Return the (x, y) coordinate for the center point of the cell that contains the specified text.  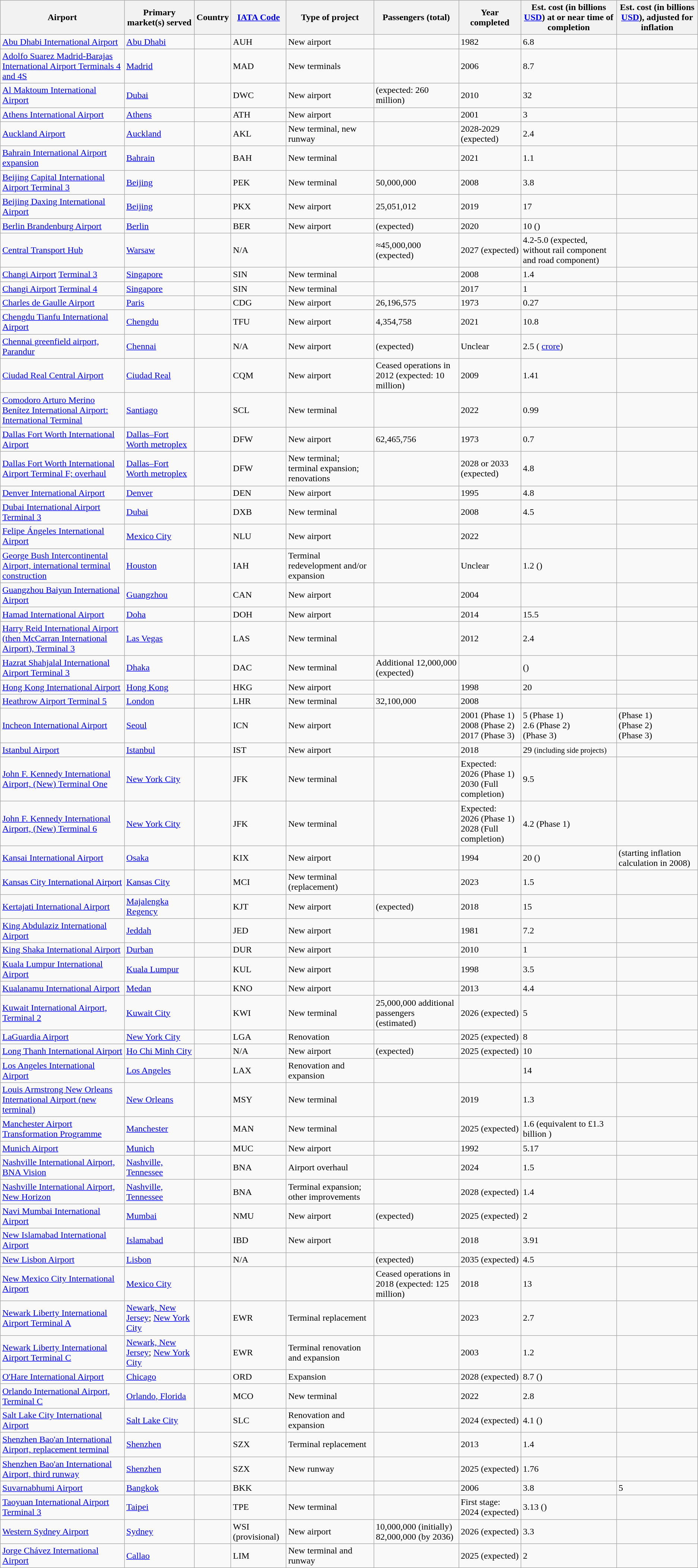
KWI (258, 1013)
Renovation (330, 1037)
Felipe Ángeles International Airport (63, 536)
Louis Armstrong New Orleans International Airport (new terminal) (63, 1100)
32,100,000 (416, 701)
Navi Mumbai International Airport (63, 1216)
Dhaka (159, 668)
Hazrat Shahjalal International Airport Terminal 3 (63, 668)
Seoul (159, 726)
John F. Kennedy International Airport, (New) Terminal One (63, 779)
Islamabad (159, 1240)
2.8 (569, 1396)
Chennai greenfield airport, Parandur (63, 346)
Type of project (330, 18)
Ciudad Real (159, 376)
Dubai International Airport Terminal 3 (63, 512)
Kansas City International Airport (63, 882)
Paris (159, 303)
Houston (159, 566)
Auckland (159, 134)
3.13 () (569, 1507)
King Shaka International Airport (63, 950)
Osaka (159, 858)
2009 (490, 376)
Los Angeles (159, 1070)
Adolfo Suarez Madrid-Barajas International Airport Terminals 4 and 4S (63, 66)
Guangzhou (159, 595)
1995 (490, 493)
1981 (490, 930)
First stage: 2024 (expected) (490, 1507)
Mumbai (159, 1216)
Kuwait International Airport, Terminal 2 (63, 1013)
Ceased operations in 2018 (expected: 125 million) (416, 1284)
London (159, 701)
MAD (258, 66)
Orlando, Florida (159, 1396)
New Lisbon Airport (63, 1259)
Taipei (159, 1507)
Lisbon (159, 1259)
Suvarnabhumi Airport (63, 1488)
LHR (258, 701)
Athens International Airport (63, 115)
ICN (258, 726)
Auckland Airport (63, 134)
0.7 (569, 439)
Kertajati International Airport (63, 907)
New runway (330, 1468)
IATA Code (258, 18)
New terminal (replacement) (330, 882)
New Orleans (159, 1100)
Athens (159, 115)
Los Angeles International Airport (63, 1070)
KJT (258, 907)
8 (569, 1037)
Ho Chi Minh City (159, 1051)
Passengers (total) (416, 18)
Orlando International Airport, Terminal C (63, 1396)
Santiago (159, 410)
MCO (258, 1396)
LAX (258, 1070)
King Abdulaziz International Airport (63, 930)
13 (569, 1284)
10 () (569, 226)
NLU (258, 536)
1.3 (569, 1100)
Denver International Airport (63, 493)
LGA (258, 1037)
Expected:2026 (Phase 1)2030 (Full completion) (490, 779)
Charles de Gaulle Airport (63, 303)
25,051,012 (416, 207)
4.2 (Phase 1) (569, 824)
20 () (569, 858)
2028-2029 (expected) (490, 134)
BER (258, 226)
PKX (258, 207)
New terminal, new runway (330, 134)
Beijing Capital International Airport Terminal 3 (63, 182)
1992 (490, 1148)
Manchester (159, 1129)
Bangkok (159, 1488)
Manchester Airport Transformation Programme (63, 1129)
DUR (258, 950)
Country (213, 18)
2027 (expected) (490, 250)
1.76 (569, 1468)
5.17 (569, 1148)
Kuala Lumpur International Airport (63, 969)
2004 (490, 595)
Las Vegas (159, 638)
Taoyuan International Airport Terminal 3 (63, 1507)
Hong Kong International Airport (63, 687)
32 (569, 96)
Western Sydney Airport (63, 1532)
2012 (490, 638)
Munich Airport (63, 1148)
Berlin Brandenburg Airport (63, 226)
2028 or 2033 (expected) (490, 469)
1.2 (569, 1352)
Incheon International Airport (63, 726)
Long Thanh International Airport (63, 1051)
Beijing Daxing International Airport (63, 207)
Kansas City (159, 882)
≈45,000,000 (expected) (416, 250)
Terminal expansion; other improvements (330, 1192)
Year completed (490, 18)
Chennai (159, 346)
MCI (258, 882)
Nashville International Airport, New Horizon (63, 1192)
3 (569, 115)
Terminal renovation and expansion (330, 1352)
Heathrow Airport Terminal 5 (63, 701)
WSI (provisional) (258, 1532)
2020 (490, 226)
ATH (258, 115)
8.7 () (569, 1377)
Denver (159, 493)
LAS (258, 638)
Primary market(s) served (159, 18)
Warsaw (159, 250)
Shenzhen Bao'an International Airport, third runway (63, 1468)
DXB (258, 512)
Callao (159, 1556)
SCL (258, 410)
Nashville International Airport, BNA Vision (63, 1168)
2001 (490, 115)
Kansai International Airport (63, 858)
4,354,758 (416, 322)
MUC (258, 1148)
1994 (490, 858)
0.27 (569, 303)
() (569, 668)
Doha (159, 614)
29 (including side projects) (569, 750)
Istanbul Airport (63, 750)
Ceased operations in 2012 (expected: 10 million) (416, 376)
Munich (159, 1148)
Durban (159, 950)
Salt Lake City International Airport (63, 1420)
Kuala Lumpur (159, 969)
Newark Liberty International Airport Terminal C (63, 1352)
LIM (258, 1556)
2.5 ( crore) (569, 346)
Expected:2026 (Phase 1)2028 (Full completion) (490, 824)
ORD (258, 1377)
(expected: 260 million) (416, 96)
Chicago (159, 1377)
Comodoro Arturo Merino Benítez International Airport: International Terminal (63, 410)
4.1 () (569, 1420)
62,465,756 (416, 439)
DAC (258, 668)
1982 (490, 42)
Shenzhen Bao'an International Airport, replacement terminal (63, 1445)
BAH (258, 158)
Berlin (159, 226)
LaGuardia Airport (63, 1037)
DOH (258, 614)
Bahrain (159, 158)
CDG (258, 303)
Madrid (159, 66)
Guangzhou Baiyun International Airport (63, 595)
2017 (490, 288)
Kuwait City (159, 1013)
George Bush Intercontinental Airport, international terminal construction (63, 566)
Est. cost (in billions USD), adjusted for inflation (657, 18)
Jorge Chávez International Airport (63, 1556)
15 (569, 907)
Harry Reid International Airport (then McCarran International Airport), Terminal 3 (63, 638)
Medan (159, 988)
Additional 12,000,000 (expected) (416, 668)
Chengdu (159, 322)
KUL (258, 969)
IST (258, 750)
4.4 (569, 988)
Hamad International Airport (63, 614)
3.3 (569, 1532)
2001 (Phase 1)2008 (Phase 2)2017 (Phase 3) (490, 726)
MAN (258, 1129)
Central Transport Hub (63, 250)
Airport overhaul (330, 1168)
Est. cost (in billions USD) at or near time of completion (569, 18)
3.5 (569, 969)
1.1 (569, 158)
Changi Airport Terminal 4 (63, 288)
4.2-5.0 (expected, without rail component and road component) (569, 250)
Sydney (159, 1532)
Salt Lake City (159, 1420)
26,196,575 (416, 303)
Dallas Fort Worth International Airport (63, 439)
Hong Kong (159, 687)
2014 (490, 614)
SLC (258, 1420)
(starting inflation calculation in 2008) (657, 858)
New Mexico City International Airport (63, 1284)
14 (569, 1070)
15.5 (569, 614)
6.8 (569, 42)
AKL (258, 134)
Abu Dhabi International Airport (63, 42)
(Phase 1) (Phase 2) (Phase 3) (657, 726)
Newark Liberty International Airport Terminal A (63, 1318)
CAN (258, 595)
10,000,000 (initially) 82,000,000 (by 2036) (416, 1532)
1.6 (equivalent to £1.3 billion ) (569, 1129)
Istanbul (159, 750)
2.7 (569, 1318)
New Islamabad International Airport (63, 1240)
2003 (490, 1352)
Al Maktoum International Airport (63, 96)
Terminal redevelopment and/or expansion (330, 566)
8.7 (569, 66)
KIX (258, 858)
IAH (258, 566)
Changi Airport Terminal 3 (63, 274)
HKG (258, 687)
John F. Kennedy International Airport, (New) Terminal 6 (63, 824)
17 (569, 207)
10.8 (569, 322)
Abu Dhabi (159, 42)
Dallas Fort Worth International Airport Terminal F; overhaul (63, 469)
25,000,000 additional passengers (estimated) (416, 1013)
New terminal and runway (330, 1556)
20 (569, 687)
O'Hare International Airport (63, 1377)
5 (Phase 1)2.6 (Phase 2) (Phase 3) (569, 726)
3.91 (569, 1240)
DEN (258, 493)
PEK (258, 182)
New terminal; terminal expansion; renovations (330, 469)
Expansion (330, 1377)
Ciudad Real Central Airport (63, 376)
JED (258, 930)
BKK (258, 1488)
1.2 () (569, 566)
DWC (258, 96)
10 (569, 1051)
Bahrain International Airport expansion (63, 158)
2024 (expected) (490, 1420)
Majalengka Regency (159, 907)
1.41 (569, 376)
KNO (258, 988)
MSY (258, 1100)
New terminals (330, 66)
TPE (258, 1507)
Airport (63, 18)
AUH (258, 42)
9.5 (569, 779)
NMU (258, 1216)
7.2 (569, 930)
2024 (490, 1168)
CQM (258, 376)
IBD (258, 1240)
0.99 (569, 410)
Kualanamu International Airport (63, 988)
TFU (258, 322)
Chengdu Tianfu International Airport (63, 322)
Jeddah (159, 930)
2035 (expected) (490, 1259)
50,000,000 (416, 182)
